From the cell containing the given text, extract its center point as [x, y] coordinate. 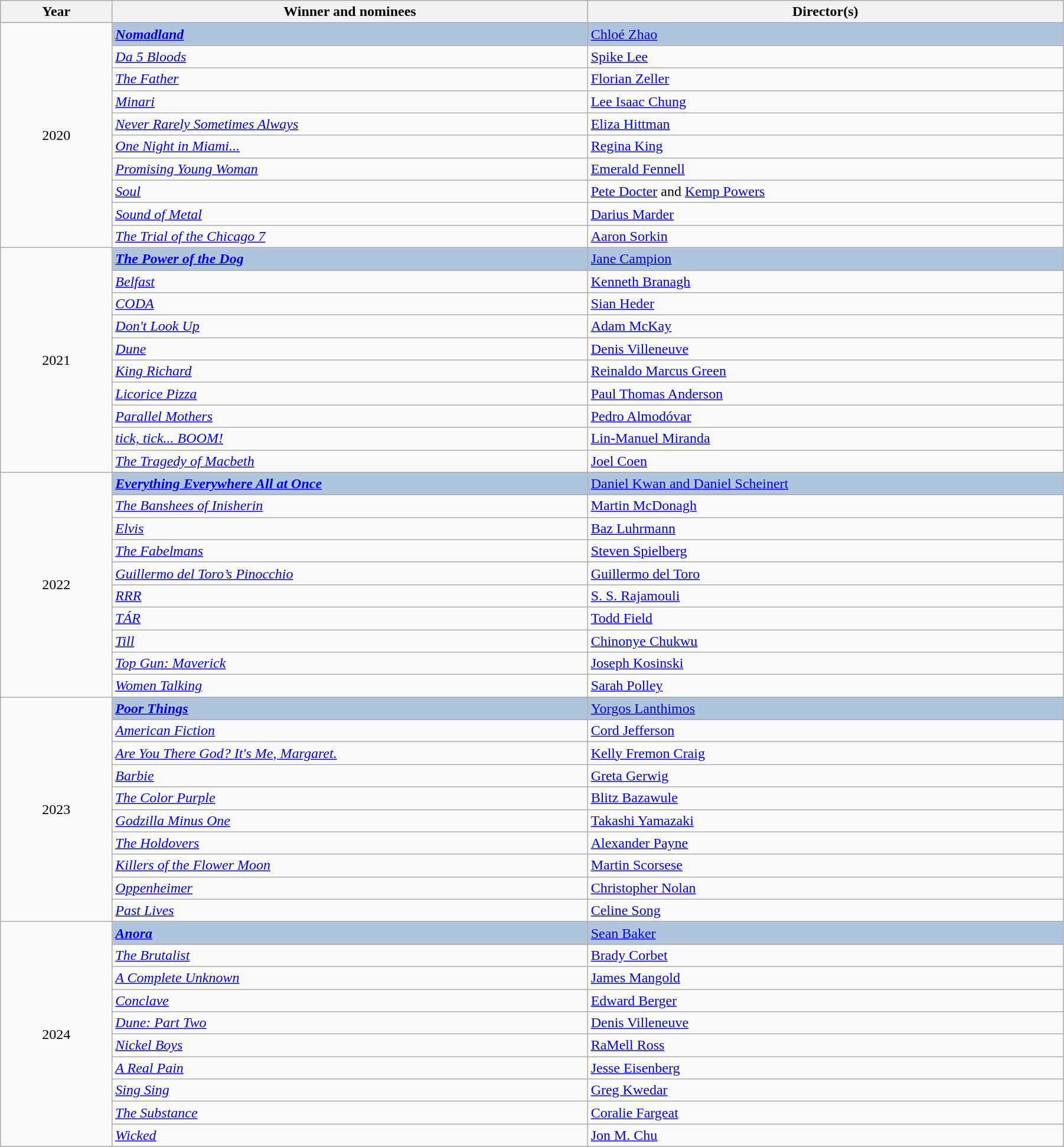
Are You There God? It's Me, Margaret. [350, 753]
2021 [57, 360]
Minari [350, 102]
Top Gun: Maverick [350, 664]
The Color Purple [350, 798]
Guillermo del Toro’s Pinocchio [350, 573]
Darius Marder [825, 214]
The Father [350, 79]
Till [350, 641]
Lee Isaac Chung [825, 102]
Edward Berger [825, 1001]
Pedro Almodóvar [825, 416]
Steven Spielberg [825, 551]
Emerald Fennell [825, 169]
Wicked [350, 1135]
Florian Zeller [825, 79]
Adam McKay [825, 326]
The Power of the Dog [350, 259]
The Brutalist [350, 955]
Daniel Kwan and Daniel Scheinert [825, 483]
Godzilla Minus One [350, 821]
Poor Things [350, 708]
Yorgos Lanthimos [825, 708]
Reinaldo Marcus Green [825, 371]
Kelly Fremon Craig [825, 753]
A Complete Unknown [350, 978]
The Trial of the Chicago 7 [350, 236]
Regina King [825, 146]
Women Talking [350, 686]
The Holdovers [350, 843]
Coralie Fargeat [825, 1113]
Never Rarely Sometimes Always [350, 124]
2022 [57, 584]
S. S. Rajamouli [825, 596]
Da 5 Bloods [350, 57]
Guillermo del Toro [825, 573]
RaMell Ross [825, 1045]
Eliza Hittman [825, 124]
TÁR [350, 618]
Everything Everywhere All at Once [350, 483]
Promising Young Woman [350, 169]
Baz Luhrmann [825, 528]
Elvis [350, 528]
Sean Baker [825, 933]
Brady Corbet [825, 955]
Jane Campion [825, 259]
Spike Lee [825, 57]
Winner and nominees [350, 12]
2020 [57, 136]
Christopher Nolan [825, 888]
RRR [350, 596]
The Substance [350, 1113]
Dune: Part Two [350, 1023]
Martin McDonagh [825, 506]
Kenneth Branagh [825, 282]
American Fiction [350, 731]
Don't Look Up [350, 326]
Year [57, 12]
Director(s) [825, 12]
The Fabelmans [350, 551]
Todd Field [825, 618]
Sound of Metal [350, 214]
Takashi Yamazaki [825, 821]
Joseph Kosinski [825, 664]
Sing Sing [350, 1090]
Oppenheimer [350, 888]
CODA [350, 304]
Licorice Pizza [350, 394]
Pete Docter and Kemp Powers [825, 191]
Dune [350, 349]
The Banshees of Inisherin [350, 506]
Anora [350, 933]
Chloé Zhao [825, 34]
Sarah Polley [825, 686]
The Tragedy of Macbeth [350, 461]
Lin-Manuel Miranda [825, 439]
Aaron Sorkin [825, 236]
Parallel Mothers [350, 416]
Killers of the Flower Moon [350, 865]
King Richard [350, 371]
One Night in Miami... [350, 146]
Jon M. Chu [825, 1135]
Alexander Payne [825, 843]
Barbie [350, 776]
A Real Pain [350, 1068]
Joel Coen [825, 461]
Greg Kwedar [825, 1090]
Nickel Boys [350, 1045]
Jesse Eisenberg [825, 1068]
Chinonye Chukwu [825, 641]
Past Lives [350, 910]
Nomadland [350, 34]
James Mangold [825, 978]
Belfast [350, 282]
tick, tick... BOOM! [350, 439]
2024 [57, 1034]
Martin Scorsese [825, 865]
Soul [350, 191]
Cord Jefferson [825, 731]
Blitz Bazawule [825, 798]
Paul Thomas Anderson [825, 394]
Conclave [350, 1001]
Greta Gerwig [825, 776]
Celine Song [825, 910]
2023 [57, 810]
Sian Heder [825, 304]
